Locate the cell with the specified text and output its (X, Y) center coordinate. 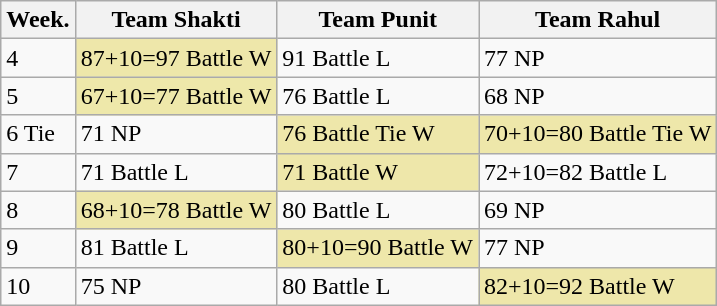
6 Tie (38, 134)
71 NP (176, 134)
76 Battle L (378, 96)
7 (38, 172)
Team Punit (378, 20)
87+10=97 Battle W (176, 58)
Team Shakti (176, 20)
Team Rahul (597, 20)
5 (38, 96)
72+10=82 Battle L (597, 172)
71 Battle W (378, 172)
75 NP (176, 286)
9 (38, 248)
69 NP (597, 210)
70+10=80 Battle Tie W (597, 134)
71 Battle L (176, 172)
8 (38, 210)
91 Battle L (378, 58)
76 Battle Tie W (378, 134)
80+10=90 Battle W (378, 248)
68+10=78 Battle W (176, 210)
82+10=92 Battle W (597, 286)
68 NP (597, 96)
67+10=77 Battle W (176, 96)
4 (38, 58)
81 Battle L (176, 248)
Week. (38, 20)
10 (38, 286)
